Return [x, y] of the center of cell containing provided text 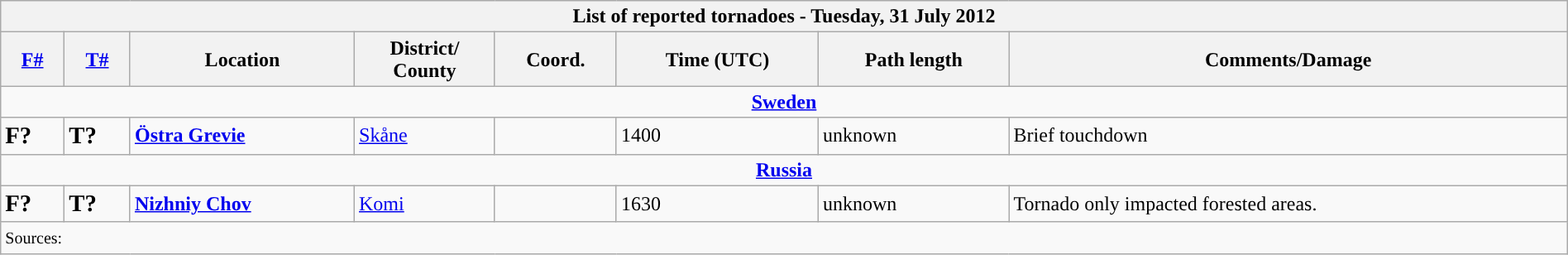
Östra Grevie [241, 136]
Location [241, 60]
Skåne [425, 136]
Sources: [784, 238]
Komi [425, 204]
1630 [717, 204]
Path length [913, 60]
District/County [425, 60]
T# [98, 60]
Nizhniy Chov [241, 204]
1400 [717, 136]
List of reported tornadoes - Tuesday, 31 July 2012 [784, 17]
Brief touchdown [1288, 136]
F# [33, 60]
Time (UTC) [717, 60]
Coord. [556, 60]
Russia [784, 170]
Sweden [784, 102]
Comments/Damage [1288, 60]
Tornado only impacted forested areas. [1288, 204]
